Identify which cell holds the provided text, then report its (x, y) central coordinate. 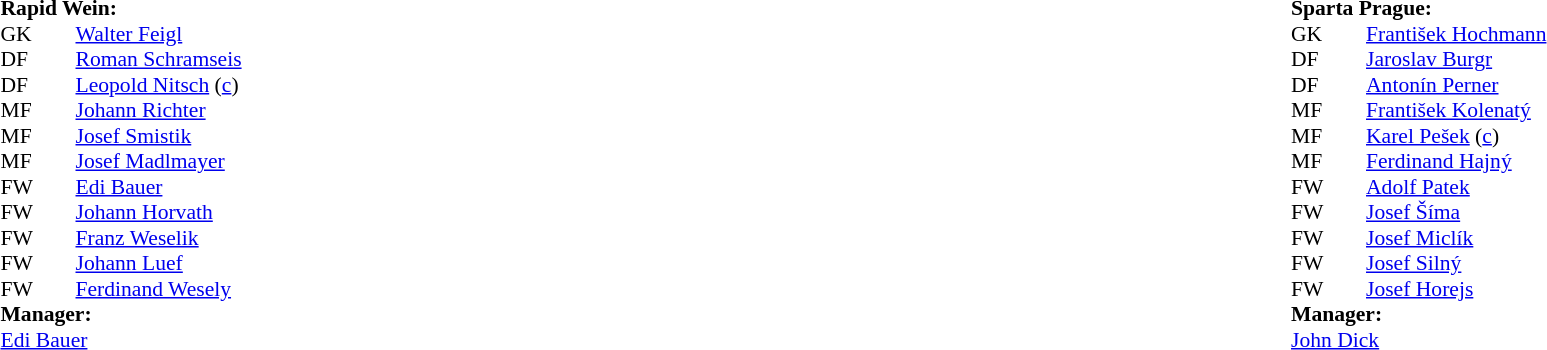
Leopold Nitsch (c) (159, 85)
Jaroslav Burgr (1456, 59)
Ferdinand Wesely (159, 289)
Franz Weselik (159, 238)
Johann Horvath (159, 213)
František Hochmann (1456, 34)
Josef Miclík (1456, 238)
Walter Feigl (159, 34)
Josef Šíma (1456, 213)
Johann Richter (159, 111)
Josef Madlmayer (159, 161)
Edi Bauer (159, 187)
František Kolenatý (1456, 111)
Josef Horejs (1456, 289)
Ferdinand Hajný (1456, 161)
Johann Luef (159, 263)
Adolf Patek (1456, 187)
Roman Schramseis (159, 59)
Josef Smistik (159, 136)
Josef Silný (1456, 263)
Karel Pešek (c) (1456, 136)
Antonín Perner (1456, 85)
